Return [x, y] of the center of cell containing provided text 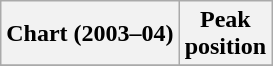
Peakposition [225, 34]
Chart (2003–04) [90, 34]
